Find where the given text appears and provide that cell's center as (X, Y) coordinate. 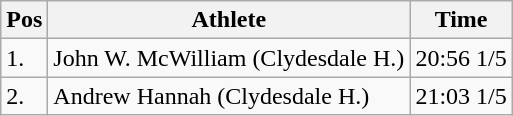
1. (24, 58)
20:56 1/5 (461, 58)
Time (461, 20)
2. (24, 96)
21:03 1/5 (461, 96)
Pos (24, 20)
Andrew Hannah (Clydesdale H.) (229, 96)
Athlete (229, 20)
John W. McWilliam (Clydesdale H.) (229, 58)
